For the text-containing cell, return its midpoint in [x, y] coordinate format. 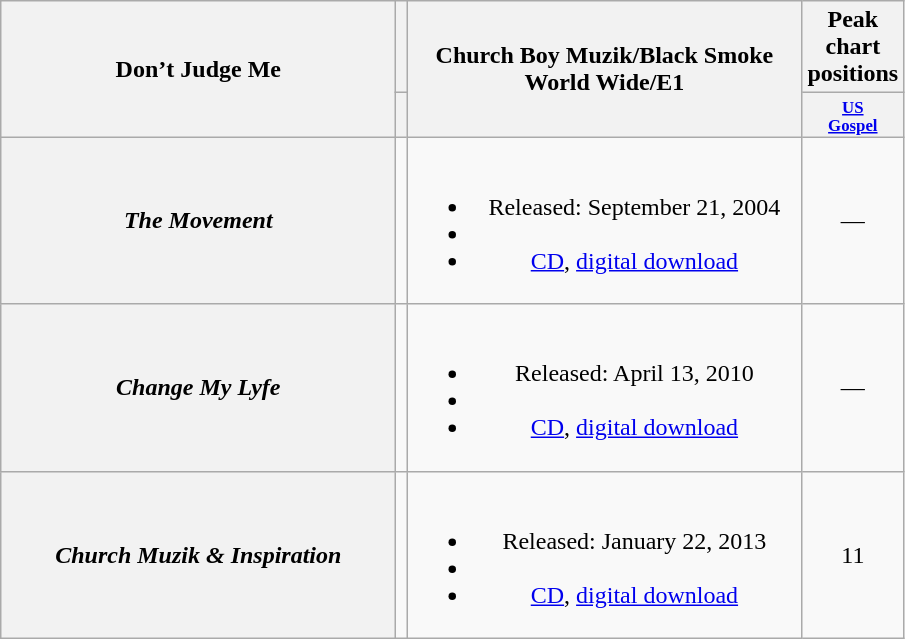
Church Boy Muzik/Black Smoke World Wide/E1 [604, 69]
USGospel [853, 115]
The Movement [198, 220]
Released: September 21, 2004CD, digital download [604, 220]
Released: April 13, 2010CD, digital download [604, 388]
Church Muzik & Inspiration [198, 554]
11 [853, 554]
Peak chart positions [853, 47]
Don’t Judge Me [198, 69]
Change My Lyfe [198, 388]
Released: January 22, 2013CD, digital download [604, 554]
